Find where the given text appears and provide that cell's center as (X, Y) coordinate. 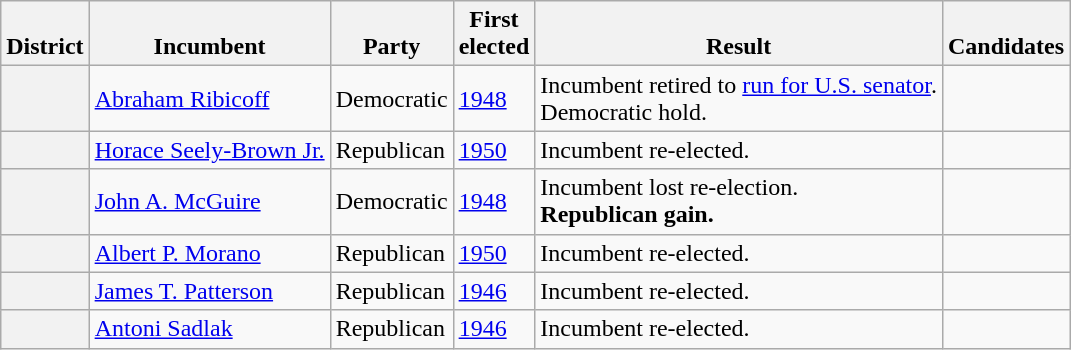
Horace Seely-Brown Jr. (210, 150)
James T. Patterson (210, 291)
Candidates (1006, 34)
Result (739, 34)
Party (392, 34)
District (45, 34)
Antoni Sadlak (210, 329)
Firstelected (494, 34)
Abraham Ribicoff (210, 98)
Incumbent lost re-election.Republican gain. (739, 202)
Incumbent retired to run for U.S. senator.Democratic hold. (739, 98)
Albert P. Morano (210, 253)
John A. McGuire (210, 202)
Incumbent (210, 34)
